For the text-containing cell, return its midpoint in [X, Y] coordinate format. 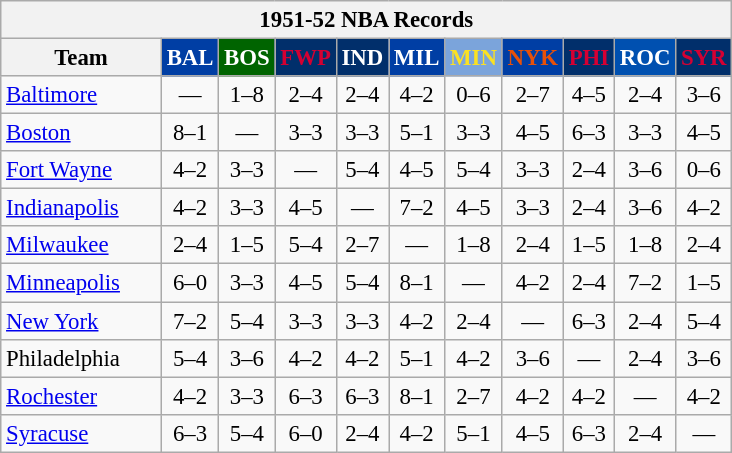
PHI [588, 58]
IND [362, 58]
MIN [474, 58]
BOS [247, 58]
Syracuse [82, 433]
1951-52 NBA Records [366, 20]
Milwaukee [82, 245]
Fort Wayne [82, 170]
Team [82, 58]
MIL [417, 58]
Rochester [82, 396]
Indianapolis [82, 208]
Minneapolis [82, 283]
BAL [190, 58]
Boston [82, 133]
New York [82, 321]
ROC [644, 58]
SYR [704, 58]
Philadelphia [82, 358]
Baltimore [82, 95]
NYK [532, 58]
FWP [306, 58]
